Return the (x, y) coordinate for the center point of the cell that contains the specified text.  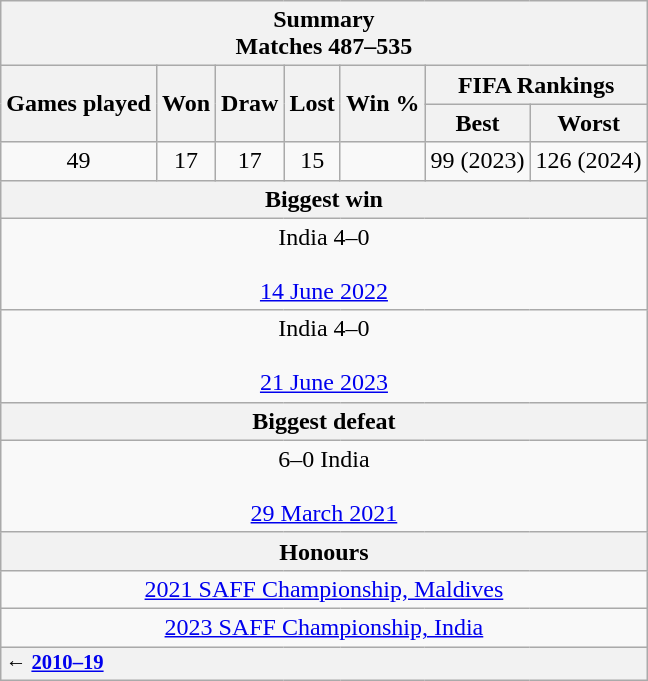
Biggest defeat (324, 421)
India 4–0 14 June 2022 (324, 264)
15 (312, 161)
6–0 India29 March 2021 (324, 486)
Worst (588, 123)
Games played (79, 104)
Biggest win (324, 199)
2023 SAFF Championship, India (324, 627)
India 4–0 21 June 2023 (324, 356)
Won (186, 104)
Summary Matches 487–535 (324, 34)
49 (79, 161)
99 (2023) (478, 161)
FIFA Rankings (536, 85)
Best (478, 123)
126 (2024) (588, 161)
Draw (250, 104)
2021 SAFF Championship, Maldives (324, 589)
Win % (382, 104)
Lost (312, 104)
← 2010–19 (324, 663)
Honours (324, 551)
